Capture the cell that displays the provided text and extract its (X, Y) central coordinate. 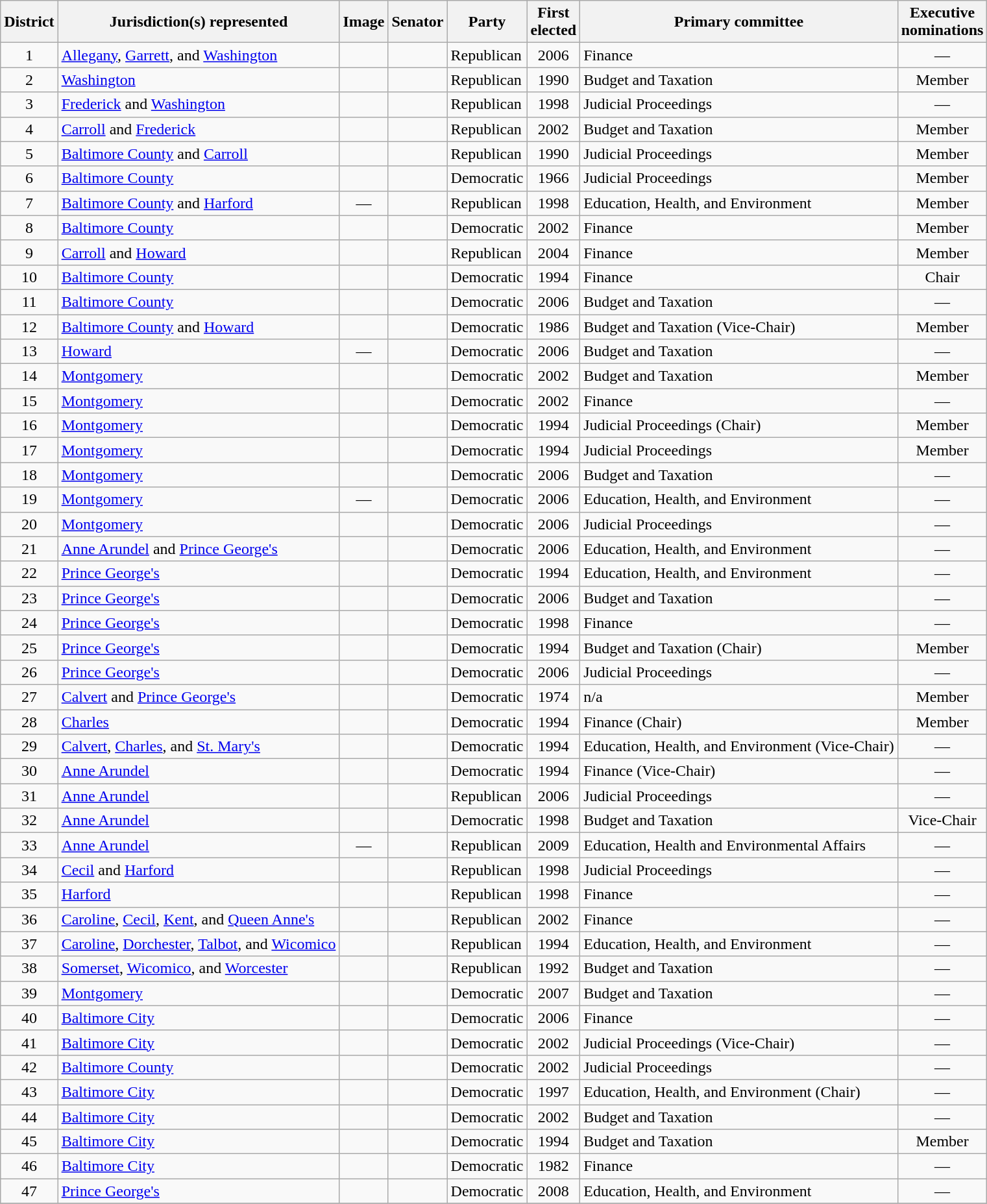
Caroline, Cecil, Kent, and Queen Anne's (199, 919)
3 (29, 104)
Executivenominations (942, 22)
19 (29, 500)
45 (29, 1142)
1974 (554, 697)
32 (29, 821)
2008 (554, 1191)
31 (29, 796)
Image (363, 22)
Washington (199, 80)
1 (29, 55)
6 (29, 178)
Education, Health, and Environment (Chair) (738, 1092)
40 (29, 1018)
10 (29, 277)
17 (29, 450)
27 (29, 697)
29 (29, 747)
15 (29, 401)
Budget and Taxation (Chair) (738, 647)
47 (29, 1191)
34 (29, 870)
Harford (199, 895)
30 (29, 771)
Carroll and Howard (199, 252)
33 (29, 845)
35 (29, 895)
Firstelected (554, 22)
20 (29, 524)
2004 (554, 252)
Somerset, Wicomico, and Worcester (199, 969)
43 (29, 1092)
12 (29, 326)
16 (29, 426)
Allegany, Garrett, and Washington (199, 55)
1982 (554, 1166)
Anne Arundel and Prince George's (199, 549)
Budget and Taxation (Vice-Chair) (738, 326)
2009 (554, 845)
Primary committee (738, 22)
38 (29, 969)
Carroll and Frederick (199, 129)
District (29, 22)
Party (487, 22)
Caroline, Dorchester, Talbot, and Wicomico (199, 944)
n/a (738, 697)
Frederick and Washington (199, 104)
Cecil and Harford (199, 870)
39 (29, 993)
41 (29, 1042)
Baltimore County and Harford (199, 203)
Baltimore County and Howard (199, 326)
Finance (Chair) (738, 722)
5 (29, 154)
1992 (554, 969)
2007 (554, 993)
Vice-Chair (942, 821)
Chair (942, 277)
26 (29, 672)
36 (29, 919)
Senator (418, 22)
37 (29, 944)
11 (29, 302)
Charles (199, 722)
Education, Health, and Environment (Vice-Chair) (738, 747)
Jurisdiction(s) represented (199, 22)
24 (29, 623)
4 (29, 129)
18 (29, 475)
7 (29, 203)
28 (29, 722)
1966 (554, 178)
Baltimore County and Carroll (199, 154)
Judicial Proceedings (Chair) (738, 426)
46 (29, 1166)
23 (29, 598)
14 (29, 376)
Judicial Proceedings (Vice-Chair) (738, 1042)
44 (29, 1116)
42 (29, 1067)
1997 (554, 1092)
Calvert, Charles, and St. Mary's (199, 747)
2 (29, 80)
Howard (199, 352)
Education, Health and Environmental Affairs (738, 845)
9 (29, 252)
25 (29, 647)
1986 (554, 326)
13 (29, 352)
Calvert and Prince George's (199, 697)
21 (29, 549)
Finance (Vice-Chair) (738, 771)
22 (29, 573)
8 (29, 228)
